Pinpoint the cell where the given text exists, returning its (X, Y) midpoint coordinate. 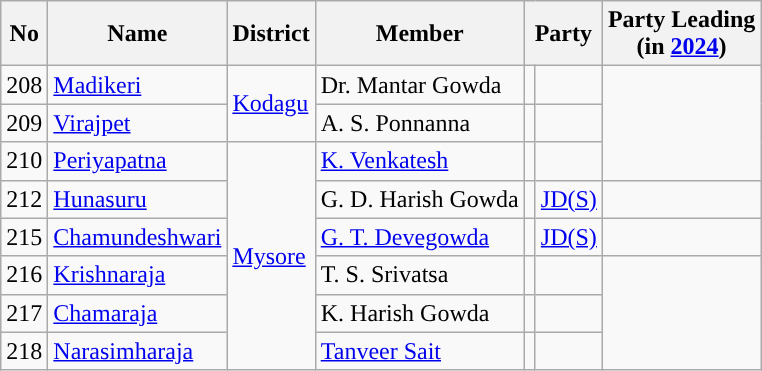
208 (24, 85)
K. Venkatesh (420, 161)
District (271, 34)
Kodagu (271, 104)
Dr. Mantar Gowda (420, 85)
Chamundeshwari (138, 237)
217 (24, 313)
Hunasuru (138, 199)
210 (24, 161)
Periyapatna (138, 161)
Krishnaraja (138, 275)
Narasimharaja (138, 351)
Name (138, 34)
K. Harish Gowda (420, 313)
G. T. Devegowda (420, 237)
216 (24, 275)
Party (563, 34)
215 (24, 237)
Tanveer Sait (420, 351)
209 (24, 123)
Mysore (271, 256)
Party Leading(in 2024) (681, 34)
218 (24, 351)
Chamaraja (138, 313)
Madikeri (138, 85)
212 (24, 199)
A. S. Ponnanna (420, 123)
Member (420, 34)
No (24, 34)
G. D. Harish Gowda (420, 199)
Virajpet (138, 123)
T. S. Srivatsa (420, 275)
